Return the (x, y) coordinate for the center point of the cell that contains the specified text.  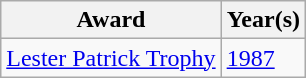
Year(s) (263, 20)
Award (111, 20)
Lester Patrick Trophy (111, 58)
1987 (263, 58)
